Identify which cell holds the provided text, then report its [x, y] central coordinate. 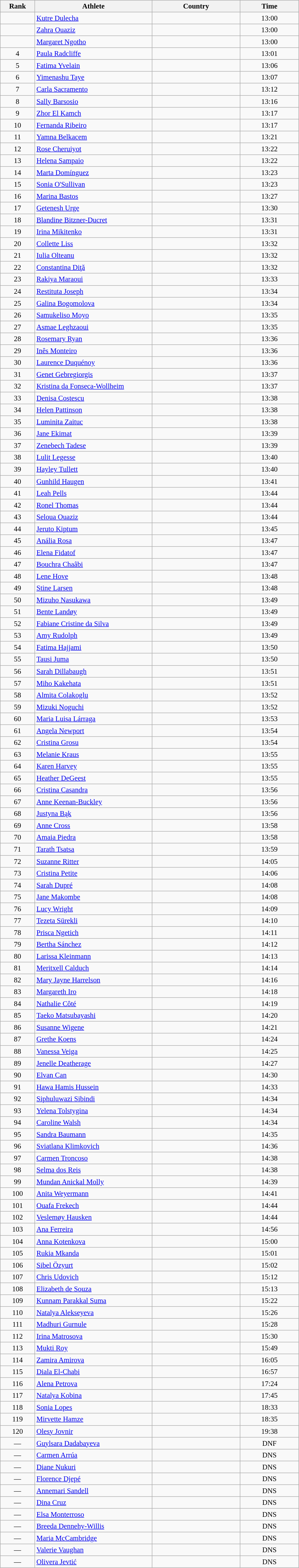
Mizuki Noguchi [93, 707]
13:53 [269, 719]
43 [18, 517]
113 [18, 1348]
62 [18, 743]
13:30 [269, 208]
Fatima Yvelain [93, 66]
Bente Landøy [93, 612]
17:24 [269, 1384]
90 [18, 1075]
85 [18, 1016]
Constantina Diţă [93, 268]
9 [18, 113]
37 [18, 446]
Zhor El Kamch [93, 113]
31 [18, 374]
14:21 [269, 1028]
29 [18, 351]
Guylsara Dadabayeva [93, 1443]
116 [18, 1384]
14:19 [269, 1004]
14:35 [269, 1134]
15:00 [269, 1241]
14:16 [269, 980]
28 [18, 339]
Yamna Belkacem [93, 137]
Diala El-Chabi [93, 1372]
5 [18, 66]
39 [18, 469]
Jenelle Deatherage [93, 1063]
Siphuluwazi Sibindi [93, 1099]
Elsa Monterroso [93, 1514]
Rosemary Ryan [93, 339]
13:33 [269, 280]
14:06 [269, 873]
Sandra Baumann [93, 1134]
Zenebech Tadese [93, 446]
Carla Sacramento [93, 89]
117 [18, 1396]
Meritxell Calduch [93, 968]
Helena Sampaio [93, 161]
Madhuri Gurnule [93, 1324]
6 [18, 77]
35 [18, 422]
Rukia Mkanda [93, 1253]
14:10 [269, 921]
Jane Makombe [93, 897]
16 [18, 196]
55 [18, 660]
Asmae Leghzaoui [93, 327]
Maria McCambridge [93, 1538]
Breeda Dennehy-Willis [93, 1526]
33 [18, 398]
Helen Pattinson [93, 410]
Luminita Zaituc [93, 422]
13 [18, 161]
68 [18, 814]
Marina Bastos [93, 196]
18 [18, 220]
Valerie Vaughan [93, 1550]
52 [18, 624]
Blandine Bitzner-Ducret [93, 220]
106 [18, 1265]
Zamira Amirova [93, 1360]
Irina Matrosova [93, 1336]
Jeruto Kiptum [93, 529]
45 [18, 541]
Natalya Kobina [93, 1396]
Rose Cheruiyot [93, 149]
74 [18, 885]
10 [18, 125]
Ana Ferreira [93, 1229]
100 [18, 1194]
Veslemøy Hausken [93, 1218]
Amy Rudolph [93, 636]
Anita Weyermann [93, 1194]
72 [18, 861]
Stine Larsen [93, 588]
89 [18, 1063]
110 [18, 1312]
15:49 [269, 1348]
Sonia Lopes [93, 1408]
14:36 [269, 1146]
Annemari Sandell [93, 1491]
4 [18, 54]
50 [18, 600]
14:18 [269, 992]
105 [18, 1253]
97 [18, 1158]
57 [18, 683]
15:12 [269, 1277]
18:35 [269, 1420]
13:27 [269, 196]
Tezeta Sürekli [93, 921]
20 [18, 244]
Rank [18, 6]
Mukti Roy [93, 1348]
Sarah Dillabaugh [93, 671]
Vanessa Veiga [93, 1051]
91 [18, 1087]
15:02 [269, 1265]
107 [18, 1277]
96 [18, 1146]
Time [269, 6]
26 [18, 315]
34 [18, 410]
84 [18, 1004]
Natalya Alekseyeva [93, 1312]
8 [18, 101]
Fabiane Cristine da Silva [93, 624]
51 [18, 612]
Grethe Koens [93, 1040]
54 [18, 648]
115 [18, 1372]
Caroline Walsh [93, 1123]
Zahra Ouaziz [93, 30]
Tausi Juma [93, 660]
65 [18, 778]
Dina Cruz [93, 1503]
118 [18, 1408]
Cristina Casandra [93, 790]
36 [18, 434]
112 [18, 1336]
15:26 [269, 1312]
48 [18, 576]
Kunnam Parakkal Suma [93, 1301]
Fatima Hajjami [93, 648]
Galina Bogomolova [93, 303]
44 [18, 529]
Maria Luisa Lárraga [93, 719]
14:25 [269, 1051]
Cristina Petite [93, 873]
82 [18, 980]
Lucy Wright [93, 909]
Angela Newport [93, 731]
114 [18, 1360]
Amaia Piedra [93, 837]
14:39 [269, 1182]
58 [18, 695]
DNF [269, 1443]
14:27 [269, 1063]
56 [18, 671]
Yimenashu Taye [93, 77]
Suzanne Ritter [93, 861]
79 [18, 944]
Restituta Joseph [93, 291]
Mizuho Nasukawa [93, 600]
Kristina da Fonseca-Wollheim [93, 386]
Mirvette Hamze [93, 1420]
Anne Keenan-Buckley [93, 802]
120 [18, 1431]
Kutre Dulecha [93, 18]
Chris Udovich [93, 1277]
86 [18, 1028]
13:59 [269, 849]
70 [18, 837]
Sally Barsosio [93, 101]
47 [18, 564]
49 [18, 588]
Ouafa Frekech [93, 1206]
77 [18, 921]
14:05 [269, 861]
Yelena Tolstygina [93, 1111]
11 [18, 137]
108 [18, 1289]
Bouchra Chaâbi [93, 564]
Elizabeth de Souza [93, 1289]
61 [18, 731]
111 [18, 1324]
Iulia Olteanu [93, 256]
Cristina Grosu [93, 743]
Anne Cross [93, 826]
104 [18, 1241]
15:30 [269, 1336]
67 [18, 802]
12 [18, 149]
Mary Jayne Harrelson [93, 980]
Laurence Duquénoy [93, 363]
Gunhild Haugen [93, 481]
Olivera Jevtić [93, 1562]
Alena Petrova [93, 1384]
Lulit Legesse [93, 458]
119 [18, 1420]
95 [18, 1134]
53 [18, 636]
46 [18, 552]
14:12 [269, 944]
Almita Colakoglu [93, 695]
32 [18, 386]
Mundan Anickal Molly [93, 1182]
40 [18, 481]
15:22 [269, 1301]
Tarath Tsatsa [93, 849]
Susanne Wigene [93, 1028]
80 [18, 956]
Jane Ekimat [93, 434]
78 [18, 932]
Leah Pells [93, 493]
15:13 [269, 1289]
69 [18, 826]
15:01 [269, 1253]
81 [18, 968]
Lene Hove [93, 576]
Selma dos Reis [93, 1170]
23 [18, 280]
14:33 [269, 1087]
14:11 [269, 932]
Taeko Matsubayashi [93, 1016]
Anna Kotenkova [93, 1241]
Florence Djepé [93, 1479]
7 [18, 89]
14:13 [269, 956]
19 [18, 232]
Sviatlana Klimkovich [93, 1146]
13:41 [269, 481]
94 [18, 1123]
99 [18, 1182]
71 [18, 849]
Heather DeGeest [93, 778]
Elena Fidatof [93, 552]
92 [18, 1099]
38 [18, 458]
Larissa Kleinmann [93, 956]
Samukeliso Moyo [93, 315]
66 [18, 790]
16:57 [269, 1372]
Carmen Arrúa [93, 1455]
14:09 [269, 909]
Miho Kakehata [93, 683]
Athlete [93, 6]
Justyna Bąk [93, 814]
Hawa Hamis Hussein [93, 1087]
Carmen Troncoso [93, 1158]
13:01 [269, 54]
75 [18, 897]
Bertha Sánchez [93, 944]
103 [18, 1229]
41 [18, 493]
15 [18, 184]
Marta Domínguez [93, 172]
14:24 [269, 1040]
13:45 [269, 529]
14:41 [269, 1194]
Melanie Kraus [93, 754]
17:45 [269, 1396]
87 [18, 1040]
63 [18, 754]
14:56 [269, 1229]
76 [18, 909]
24 [18, 291]
60 [18, 719]
18:33 [269, 1408]
27 [18, 327]
73 [18, 873]
Collette Liss [93, 244]
Sarah Dupré [93, 885]
16:05 [269, 1360]
14:14 [269, 968]
Seloua Ouaziz [93, 517]
14:20 [269, 1016]
14 [18, 172]
25 [18, 303]
98 [18, 1170]
42 [18, 505]
14:30 [269, 1075]
Nathalie Côté [93, 1004]
88 [18, 1051]
Anália Rosa [93, 541]
Inês Monteiro [93, 351]
21 [18, 256]
Country [196, 6]
Olesy Jovnir [93, 1431]
Fernanda Ribeiro [93, 125]
Paula Radcliffe [93, 54]
13:12 [269, 89]
Sonia O'Sullivan [93, 184]
59 [18, 707]
Getenesh Urge [93, 208]
Ronel Thomas [93, 505]
Denisa Costescu [93, 398]
Hayley Tullett [93, 469]
102 [18, 1218]
15:28 [269, 1324]
Sibel Özyurt [93, 1265]
22 [18, 268]
Rakiya Maraoui [93, 280]
13:21 [269, 137]
13:06 [269, 66]
Elvan Can [93, 1075]
Diane Nukuri [93, 1467]
13:07 [269, 77]
Prisca Ngetich [93, 932]
Irina Mikitenko [93, 232]
17 [18, 208]
Genet Gebregiorgis [93, 374]
101 [18, 1206]
19:38 [269, 1431]
13:16 [269, 101]
Margareth Iro [93, 992]
Margaret Ngotho [93, 42]
93 [18, 1111]
64 [18, 766]
Karen Harvey [93, 766]
30 [18, 363]
109 [18, 1301]
83 [18, 992]
